Capture the cell that displays the provided text and extract its [X, Y] central coordinate. 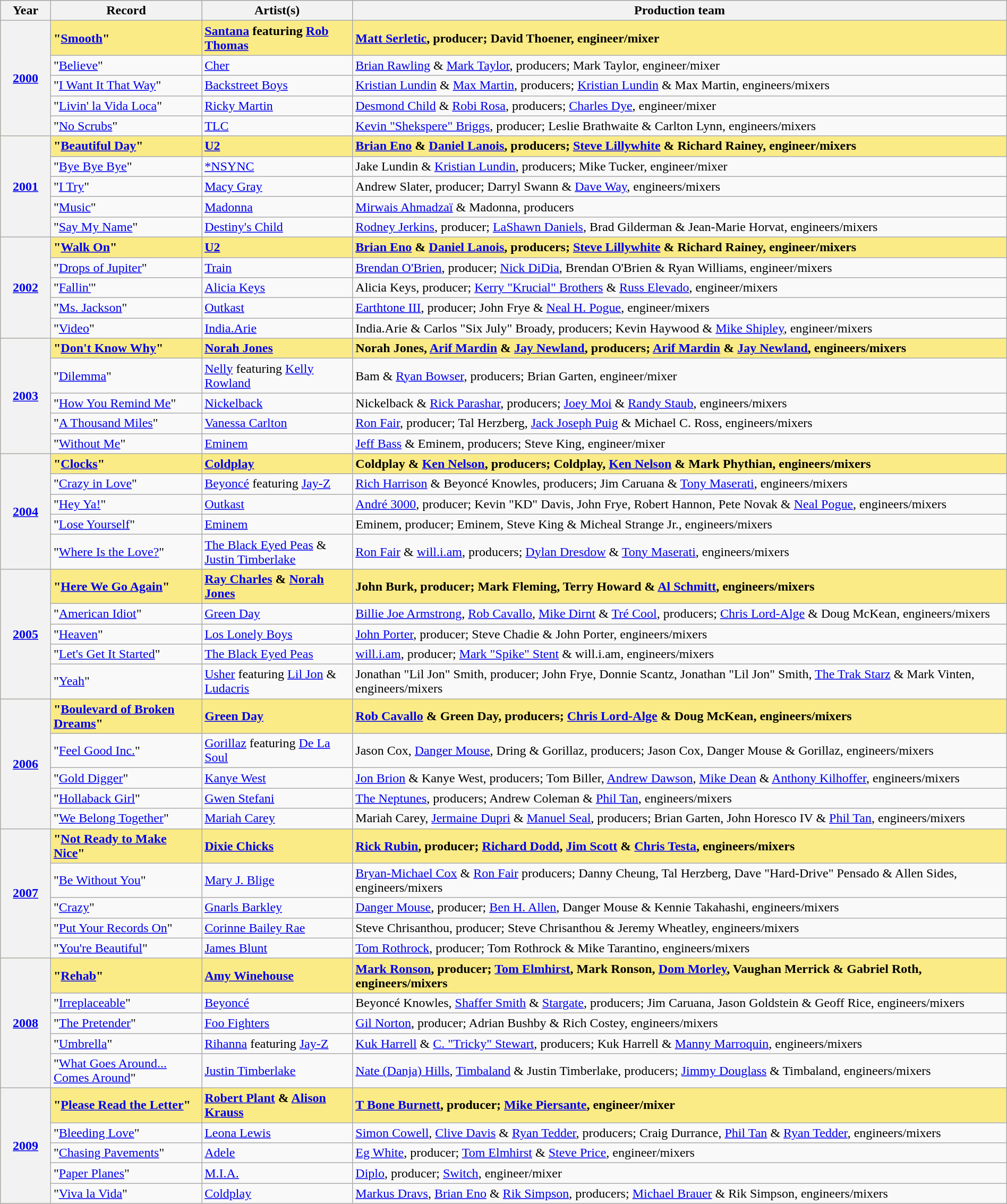
"Video" [126, 328]
"Irreplaceable" [126, 1003]
Cher [277, 65]
Norah Jones, Arif Mardin & Jay Newland, producers; Arif Mardin & Jay Newland, engineers/mixers [680, 348]
Bryan-Michael Cox & Ron Fair producers; Danny Cheung, Tal Herzberg, Dave "Hard-Drive" Pensado & Allen Sides, engineers/mixers [680, 881]
Matt Serletic, producer; David Thoener, engineer/mixer [680, 38]
Jake Lundin & Kristian Lundin, producers; Mike Tucker, engineer/mixer [680, 166]
Rich Harrison & Beyoncé Knowles, producers; Jim Caruana & Tony Maserati, engineers/mixers [680, 484]
Ricky Martin [277, 106]
Jason Cox, Danger Mouse, Dring & Gorillaz, producers; Jason Cox, Danger Mouse & Gorillaz, engineers/mixers [680, 751]
"Walk On" [126, 247]
Brendan O'Brien, producer; Nick DiDia, Brendan O'Brien & Ryan Williams, engineer/mixers [680, 267]
"We Belong Together" [126, 818]
Destiny's Child [277, 227]
Mary J. Blige [277, 881]
Train [277, 267]
Gwen Stefani [277, 798]
Rodney Jerkins, producer; LaShawn Daniels, Brad Gilderman & Jean-Marie Horvat, engineers/mixers [680, 227]
Madonna [277, 207]
Eminem, producer; Eminem, Steve King & Micheal Strange Jr., engineers/mixers [680, 524]
Backstreet Boys [277, 86]
Production team [680, 11]
Gil Norton, producer; Adrian Bushby & Rich Costey, engineers/mixers [680, 1023]
Rihanna featuring Jay-Z [277, 1044]
The Black Eyed Peas [277, 654]
Mirwais Ahmadzaï & Madonna, producers [680, 207]
Billie Joe Armstrong, Rob Cavallo, Mike Dirnt & Tré Cool, producers; Chris Lord-Alge & Doug McKean, engineers/mixers [680, 613]
James Blunt [277, 948]
2006 [25, 764]
The Neptunes, producers; Andrew Coleman & Phil Tan, engineers/mixers [680, 798]
Kuk Harrell & C. "Tricky" Stewart, producers; Kuk Harrell & Manny Marroquin, engineers/mixers [680, 1044]
2003 [25, 396]
Desmond Child & Robi Rosa, producers; Charles Dye, engineer/mixer [680, 106]
"Crazy" [126, 908]
Nickelback [277, 403]
TLC [277, 126]
"Where Is the Love?" [126, 551]
"Without Me" [126, 443]
will.i.am, producer; Mark "Spike" Stent & will.i.am, engineers/mixers [680, 654]
"Heaven" [126, 634]
"Please Read the Letter" [126, 1106]
"Hey Ya!" [126, 504]
Artist(s) [277, 11]
"Drops of Jupiter" [126, 267]
Nelly featuring Kelly Rowland [277, 376]
Diplo, producer; Switch, engineer/mixer [680, 1173]
Andrew Slater, producer; Darryl Swann & Dave Way, engineers/mixers [680, 186]
"Yeah" [126, 682]
Ray Charles & Norah Jones [277, 586]
*NSYNC [277, 166]
"Dilemma" [126, 376]
"Be Without You" [126, 881]
Year [25, 11]
Record [126, 11]
Adele [277, 1153]
Beyoncé Knowles, Shaffer Smith & Stargate, producers; Jim Caruana, Jason Goldstein & Geoff Rice, engineers/mixers [680, 1003]
Bam & Ryan Bowser, producers; Brian Garten, engineer/mixer [680, 376]
Kevin "Shekspere" Briggs, producer; Leslie Brathwaite & Carlton Lynn, engineers/mixers [680, 126]
"American Idiot" [126, 613]
Jon Brion & Kanye West, producers; Tom Biller, Andrew Dawson, Mike Dean & Anthony Kilhoffer, engineers/mixers [680, 778]
"Crazy in Love" [126, 484]
Kristian Lundin & Max Martin, producers; Kristian Lundin & Max Martin, engineers/mixers [680, 86]
"You're Beautiful" [126, 948]
"Smooth" [126, 38]
"Clocks" [126, 464]
"Gold Digger" [126, 778]
"Livin' la Vida Loca" [126, 106]
Mariah Carey, Jermaine Dupri & Manuel Seal, producers; Brian Garten, John Horesco IV & Phil Tan, engineers/mixers [680, 818]
Amy Winehouse [277, 975]
Rob Cavallo & Green Day, producers; Chris Lord-Alge & Doug McKean, engineers/mixers [680, 716]
"Believe" [126, 65]
Leona Lewis [277, 1133]
Justin Timberlake [277, 1071]
"How You Remind Me" [126, 403]
2007 [25, 893]
"Feel Good Inc." [126, 751]
Usher featuring Lil Jon & Ludacris [277, 682]
"Fallin'" [126, 288]
"Don't Know Why" [126, 348]
2000 [25, 79]
India.Arie [277, 328]
"Lose Yourself" [126, 524]
"I Try" [126, 186]
"I Want It That Way" [126, 86]
Gnarls Barkley [277, 908]
"Music" [126, 207]
Tom Rothrock, producer; Tom Rothrock & Mike Tarantino, engineers/mixers [680, 948]
"Chasing Pavements" [126, 1153]
"Say My Name" [126, 227]
"A Thousand Miles" [126, 423]
"What Goes Around... Comes Around" [126, 1071]
Markus Dravs, Brian Eno & Rik Simpson, producers; Michael Brauer & Rik Simpson, engineers/mixers [680, 1193]
"No Scrubs" [126, 126]
Beyoncé [277, 1003]
"The Pretender" [126, 1023]
Brian Rawling & Mark Taylor, producers; Mark Taylor, engineer/mixer [680, 65]
2004 [25, 511]
"Not Ready to Make Nice" [126, 846]
"Hollaback Girl" [126, 798]
"Put Your Records On" [126, 928]
Kanye West [277, 778]
Foo Fighters [277, 1023]
M.I.A. [277, 1173]
Ron Fair & will.i.am, producers; Dylan Dresdow & Tony Maserati, engineers/mixers [680, 551]
Mariah Carey [277, 818]
"Rehab" [126, 975]
Earthtone III, producer; John Frye & Neal H. Pogue, engineer/mixers [680, 308]
Alicia Keys, producer; Kerry "Krucial" Brothers & Russ Elevado, engineer/mixers [680, 288]
"Paper Planes" [126, 1173]
Nickelback & Rick Parashar, producers; Joey Moi & Randy Staub, engineers/mixers [680, 403]
"Umbrella" [126, 1044]
2008 [25, 1023]
John Porter, producer; Steve Chadie & John Porter, engineers/mixers [680, 634]
2005 [25, 634]
Steve Chrisanthou, producer; Steve Chrisanthou & Jeremy Wheatley, engineers/mixers [680, 928]
Norah Jones [277, 348]
Corinne Bailey Rae [277, 928]
Coldplay & Ken Nelson, producers; Coldplay, Ken Nelson & Mark Phythian, engineers/mixers [680, 464]
2002 [25, 287]
Mark Ronson, producer; Tom Elmhirst, Mark Ronson, Dom Morley, Vaughan Merrick & Gabriel Roth, engineers/mixers [680, 975]
India.Arie & Carlos "Six July" Broady, producers; Kevin Haywood & Mike Shipley, engineer/mixers [680, 328]
"Beautiful Day" [126, 146]
Ron Fair, producer; Tal Herzberg, Jack Joseph Puig & Michael C. Ross, engineers/mixers [680, 423]
Dixie Chicks [277, 846]
Simon Cowell, Clive Davis & Ryan Tedder, producers; Craig Durrance, Phil Tan & Ryan Tedder, engineers/mixers [680, 1133]
Rick Rubin, producer; Richard Dodd, Jim Scott & Chris Testa, engineers/mixers [680, 846]
Gorillaz featuring De La Soul [277, 751]
Eg White, producer; Tom Elmhirst & Steve Price, engineer/mixers [680, 1153]
Santana featuring Rob Thomas [277, 38]
Beyoncé featuring Jay-Z [277, 484]
Los Lonely Boys [277, 634]
"Here We Go Again" [126, 586]
Nate (Danja) Hills, Timbaland & Justin Timberlake, producers; Jimmy Douglass & Timbaland, engineers/mixers [680, 1071]
"Viva la Vida" [126, 1193]
Alicia Keys [277, 288]
Jeff Bass & Eminem, producers; Steve King, engineer/mixer [680, 443]
"Bye Bye Bye" [126, 166]
"Bleeding Love" [126, 1133]
Jonathan "Lil Jon" Smith, producer; John Frye, Donnie Scantz, Jonathan "Lil Jon" Smith, The Trak Starz & Mark Vinten, engineers/mixers [680, 682]
2001 [25, 186]
"Boulevard of Broken Dreams" [126, 716]
Vanessa Carlton [277, 423]
John Burk, producer; Mark Fleming, Terry Howard & Al Schmitt, engineers/mixers [680, 586]
The Black Eyed Peas & Justin Timberlake [277, 551]
"Let's Get It Started" [126, 654]
2009 [25, 1146]
Robert Plant & Alison Krauss [277, 1106]
André 3000, producer; Kevin "KD" Davis, John Frye, Robert Hannon, Pete Novak & Neal Pogue, engineers/mixers [680, 504]
"Ms. Jackson" [126, 308]
Danger Mouse, producer; Ben H. Allen, Danger Mouse & Kennie Takahashi, engineers/mixers [680, 908]
T Bone Burnett, producer; Mike Piersante, engineer/mixer [680, 1106]
Macy Gray [277, 186]
